Search for the cell housing the specified text and yield its [X, Y] center coordinate. 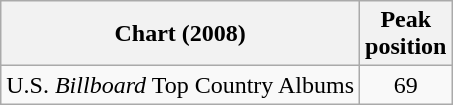
69 [406, 85]
U.S. Billboard Top Country Albums [180, 85]
Peakposition [406, 34]
Chart (2008) [180, 34]
